For the text-containing cell, return its midpoint in [x, y] coordinate format. 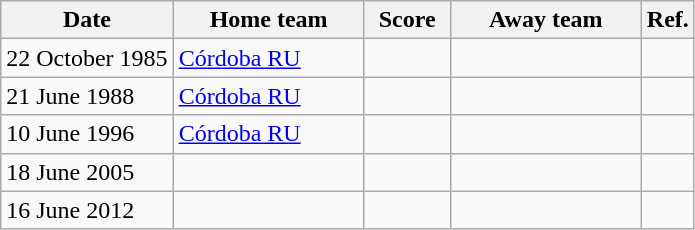
10 June 1996 [87, 134]
22 October 1985 [87, 58]
16 June 2012 [87, 210]
Home team [268, 20]
Ref. [668, 20]
Date [87, 20]
21 June 1988 [87, 96]
18 June 2005 [87, 172]
Score [407, 20]
Away team [546, 20]
